Output the [x, y] coordinate of the center of the cell containing the given text.  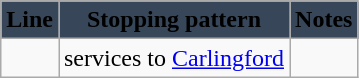
Line [30, 20]
Notes [324, 20]
services to Carlingford [174, 58]
Stopping pattern [174, 20]
